Capture the cell that displays the provided text and extract its (X, Y) central coordinate. 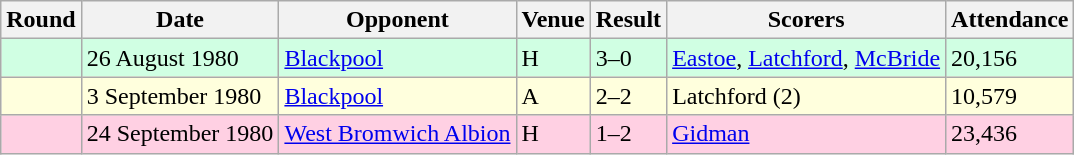
24 September 1980 (180, 134)
2–2 (628, 96)
Latchford (2) (806, 96)
Opponent (398, 20)
Round (41, 20)
Scorers (806, 20)
26 August 1980 (180, 58)
A (553, 96)
3 September 1980 (180, 96)
Gidman (806, 134)
Result (628, 20)
3–0 (628, 58)
Date (180, 20)
23,436 (1010, 134)
10,579 (1010, 96)
Venue (553, 20)
West Bromwich Albion (398, 134)
20,156 (1010, 58)
1–2 (628, 134)
Attendance (1010, 20)
Eastoe, Latchford, McBride (806, 58)
